From the cell containing the given text, extract its center point as (x, y) coordinate. 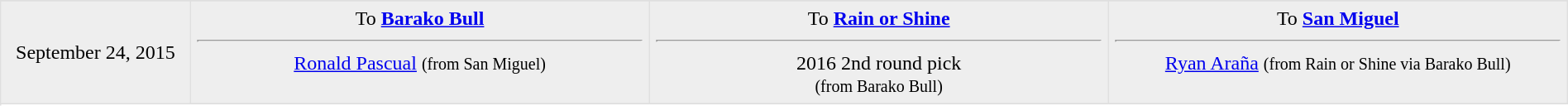
To Barako BullRonald Pascual (from San Miguel) (420, 52)
To San MiguelRyan Araña (from Rain or Shine via Barako Bull) (1338, 52)
September 24, 2015 (96, 52)
To Rain or Shine2016 2nd round pick(from Barako Bull) (878, 52)
